Find where the given text appears and provide that cell's center as [X, Y] coordinate. 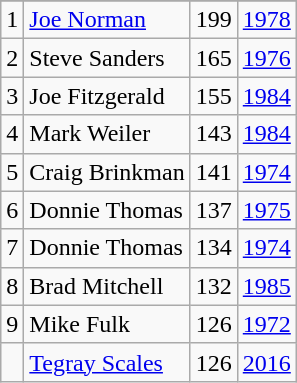
Steve Sanders [107, 58]
1985 [266, 286]
Craig Brinkman [107, 172]
134 [214, 248]
4 [12, 134]
1978 [266, 20]
1976 [266, 58]
141 [214, 172]
3 [12, 96]
2016 [266, 362]
8 [12, 286]
Brad Mitchell [107, 286]
2 [12, 58]
137 [214, 210]
7 [12, 248]
Mark Weiler [107, 134]
Joe Norman [107, 20]
143 [214, 134]
Mike Fulk [107, 324]
1972 [266, 324]
9 [12, 324]
1975 [266, 210]
6 [12, 210]
155 [214, 96]
Joe Fitzgerald [107, 96]
132 [214, 286]
165 [214, 58]
1 [12, 20]
199 [214, 20]
5 [12, 172]
Tegray Scales [107, 362]
